Return [X, Y] of the center of cell containing provided text 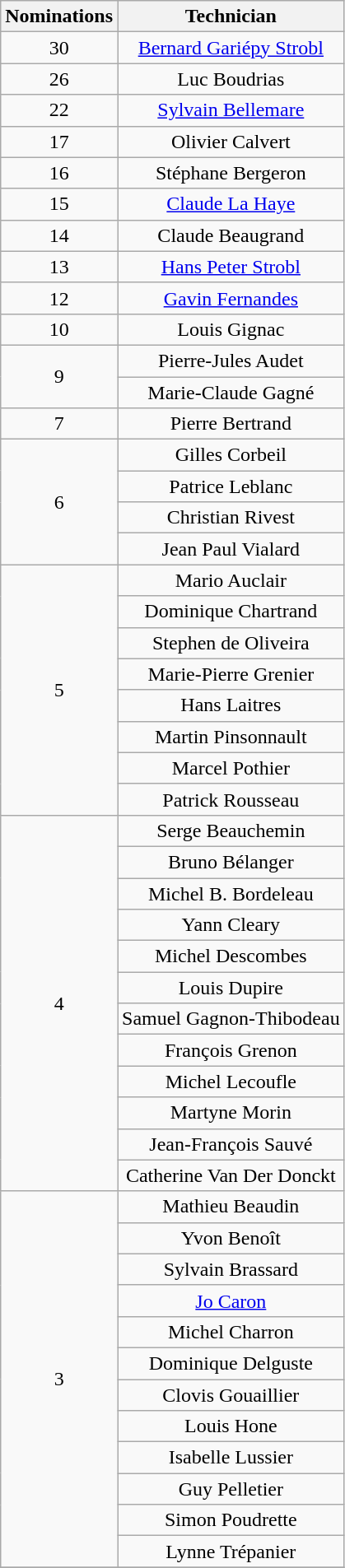
Samuel Gagnon-Thibodeau [231, 1019]
14 [59, 235]
Louis Gignac [231, 329]
7 [59, 424]
Jo Caron [231, 1300]
Gavin Fernandes [231, 298]
Martyne Morin [231, 1113]
Olivier Calvert [231, 142]
Claude La Haye [231, 204]
Marie-Pierre Grenier [231, 674]
Technician [231, 16]
Bruno Bélanger [231, 862]
17 [59, 142]
Pierre-Jules Audet [231, 361]
Mathieu Beaudin [231, 1207]
5 [59, 690]
Sylvain Brassard [231, 1269]
13 [59, 267]
6 [59, 502]
Catherine Van Der Donckt [231, 1175]
Hans Laitres [231, 705]
3 [59, 1380]
22 [59, 110]
4 [59, 1003]
Dominique Delguste [231, 1363]
Michel B. Bordeleau [231, 893]
10 [59, 329]
Stephen de Oliveira [231, 643]
Michel Charron [231, 1332]
Michel Descombes [231, 956]
Stéphane Bergeron [231, 173]
Pierre Bertrand [231, 424]
Patrice Leblanc [231, 486]
Dominique Chartrand [231, 612]
Martin Pinsonnault [231, 737]
Michel Lecoufle [231, 1082]
Claude Beaugrand [231, 235]
Gilles Corbeil [231, 455]
Bernard Gariépy Strobl [231, 48]
Jean Paul Vialard [231, 549]
Patrick Rousseau [231, 799]
Marie-Claude Gagné [231, 393]
Louis Hone [231, 1426]
12 [59, 298]
9 [59, 376]
Simon Poudrette [231, 1520]
16 [59, 173]
Yvon Benoît [231, 1238]
Guy Pelletier [231, 1489]
Christian Rivest [231, 518]
26 [59, 79]
Louis Dupire [231, 988]
Isabelle Lussier [231, 1458]
Lynne Trépanier [231, 1552]
30 [59, 48]
Hans Peter Strobl [231, 267]
Yann Cleary [231, 925]
Sylvain Bellemare [231, 110]
Luc Boudrias [231, 79]
Serge Beauchemin [231, 831]
Clovis Gouaillier [231, 1395]
François Grenon [231, 1050]
Marcel Pothier [231, 768]
Mario Auclair [231, 580]
Nominations [59, 16]
Jean-François Sauvé [231, 1144]
15 [59, 204]
